Capture the cell that displays the provided text and extract its [x, y] central coordinate. 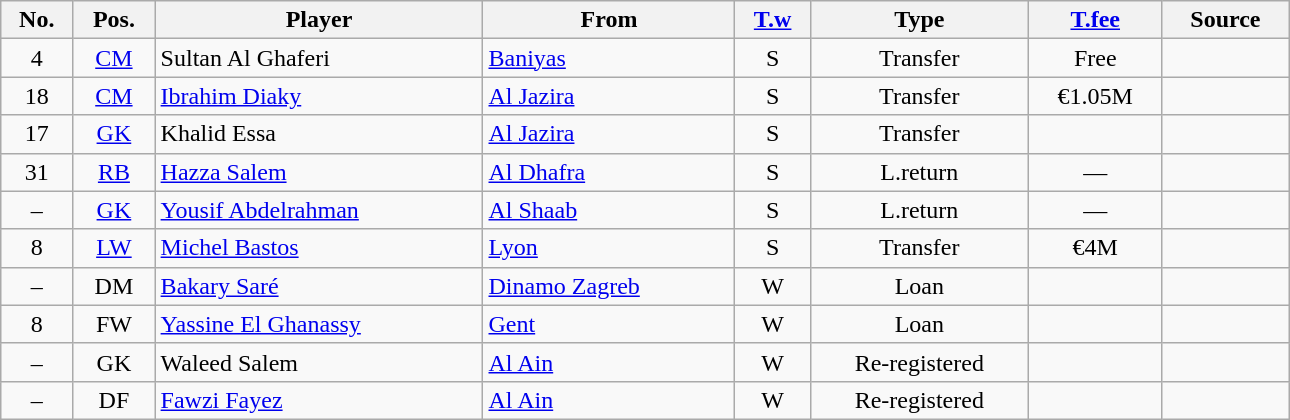
T.fee [1095, 20]
Michel Bastos [319, 248]
Pos. [114, 20]
Dinamo Zagreb [609, 286]
Fawzi Fayez [319, 400]
LW [114, 248]
Bakary Saré [319, 286]
€1.05M [1095, 96]
Free [1095, 58]
Yousif Abdelrahman [319, 210]
Al Shaab [609, 210]
DM [114, 286]
18 [37, 96]
Baniyas [609, 58]
Lyon [609, 248]
RB [114, 172]
Source [1225, 20]
Gent [609, 324]
Sultan Al Ghaferi [319, 58]
4 [37, 58]
FW [114, 324]
31 [37, 172]
Al Dhafra [609, 172]
Yassine El Ghanassy [319, 324]
Waleed Salem [319, 362]
No. [37, 20]
DF [114, 400]
From [609, 20]
€4M [1095, 248]
Khalid Essa [319, 134]
Hazza Salem [319, 172]
Ibrahim Diaky [319, 96]
T.w [772, 20]
17 [37, 134]
Player [319, 20]
Type [919, 20]
